Output the (X, Y) coordinate of the center of the cell containing the given text.  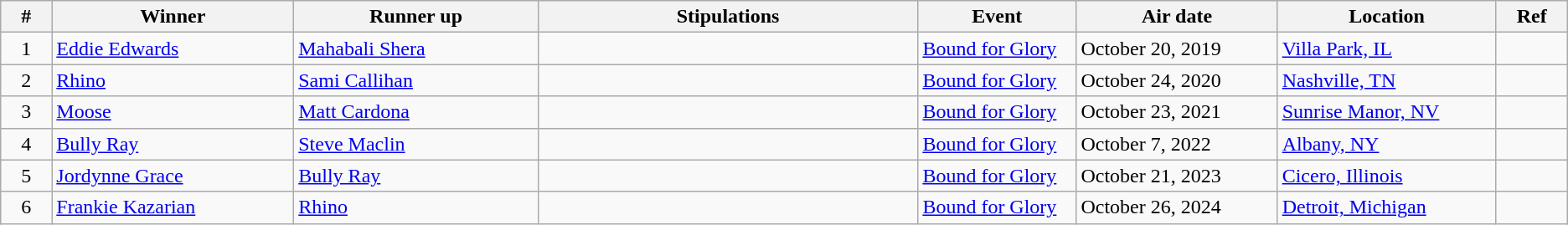
October 23, 2021 (1177, 112)
# (27, 17)
October 21, 2023 (1177, 176)
October 26, 2024 (1177, 207)
1 (27, 49)
Eddie Edwards (173, 49)
Villa Park, IL (1387, 49)
Air date (1177, 17)
Moose (173, 112)
Detroit, Michigan (1387, 207)
Runner up (416, 17)
Mahabali Shera (416, 49)
Sunrise Manor, NV (1387, 112)
Steve Maclin (416, 144)
Jordynne Grace (173, 176)
Winner (173, 17)
Cicero, Illinois (1387, 176)
6 (27, 207)
Location (1387, 17)
October 7, 2022 (1177, 144)
3 (27, 112)
Ref (1531, 17)
2 (27, 80)
Sami Callihan (416, 80)
Event (997, 17)
4 (27, 144)
Albany, NY (1387, 144)
Frankie Kazarian (173, 207)
5 (27, 176)
Nashville, TN (1387, 80)
Matt Cardona (416, 112)
Stipulations (727, 17)
October 20, 2019 (1177, 49)
October 24, 2020 (1177, 80)
